For the text-containing cell, return its midpoint in [x, y] coordinate format. 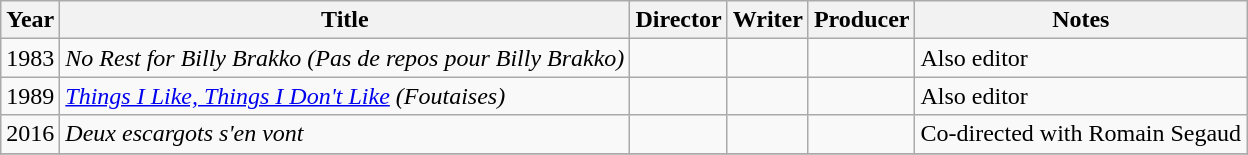
Co-directed with Romain Segaud [1081, 134]
No Rest for Billy Brakko (Pas de repos pour Billy Brakko) [345, 58]
Director [678, 20]
Year [30, 20]
1989 [30, 96]
Notes [1081, 20]
Deux escargots s'en vont [345, 134]
Producer [862, 20]
Title [345, 20]
2016 [30, 134]
1983 [30, 58]
Things I Like, Things I Don't Like (Foutaises) [345, 96]
Writer [768, 20]
